Detect which cell encompasses the target text, then output its (x, y) center coordinate. 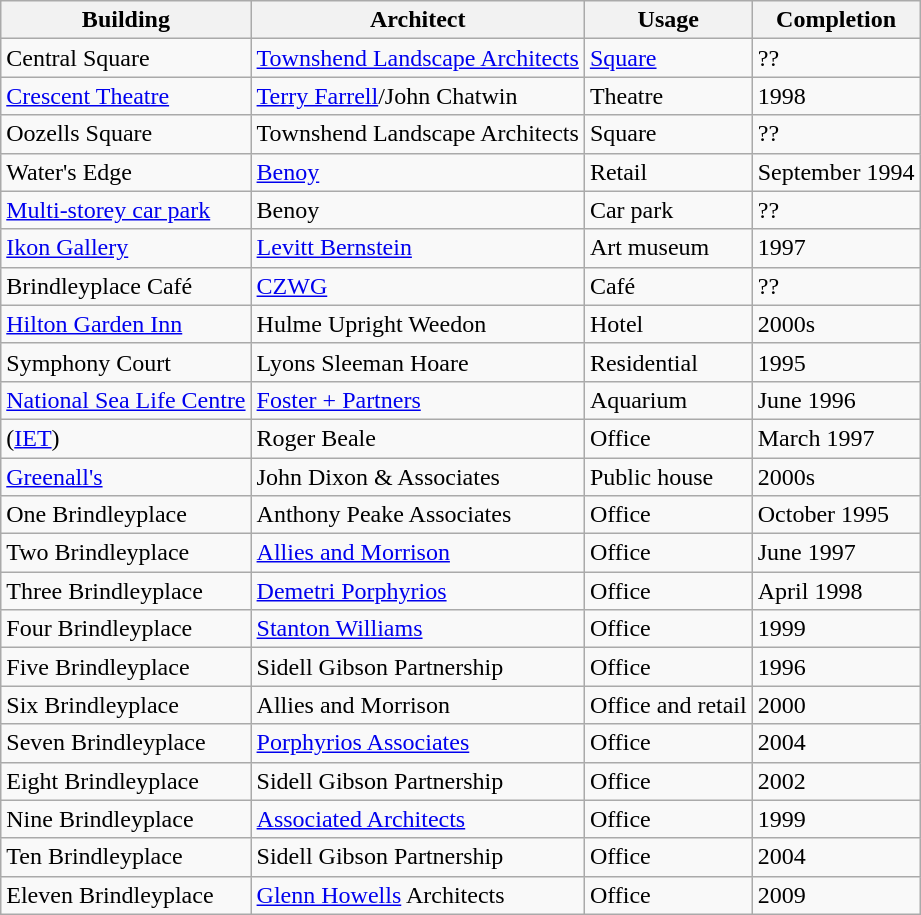
2009 (836, 895)
Water's Edge (126, 172)
Architect (418, 20)
CZWG (418, 286)
Five Brindleyplace (126, 667)
One Brindleyplace (126, 515)
Nine Brindleyplace (126, 819)
National Sea Life Centre (126, 400)
Four Brindleyplace (126, 629)
Eleven Brindleyplace (126, 895)
Central Square (126, 58)
2000 (836, 705)
Public house (668, 477)
Three Brindleyplace (126, 591)
Theatre (668, 96)
Porphyrios Associates (418, 743)
Car park (668, 210)
Anthony Peake Associates (418, 515)
Brindleyplace Café (126, 286)
Symphony Court (126, 362)
Ten Brindleyplace (126, 857)
Ikon Gallery (126, 248)
Terry Farrell/John Chatwin (418, 96)
Building (126, 20)
Stanton Williams (418, 629)
Art museum (668, 248)
Crescent Theatre (126, 96)
Glenn Howells Architects (418, 895)
Hulme Upright Weedon (418, 324)
October 1995 (836, 515)
Office and retail (668, 705)
Demetri Porphyrios (418, 591)
Associated Architects (418, 819)
Greenall's (126, 477)
1997 (836, 248)
Two Brindleyplace (126, 553)
John Dixon & Associates (418, 477)
Roger Beale (418, 438)
Lyons Sleeman Hoare (418, 362)
Retail (668, 172)
1998 (836, 96)
September 1994 (836, 172)
Usage (668, 20)
March 1997 (836, 438)
Oozells Square (126, 134)
Eight Brindleyplace (126, 781)
April 1998 (836, 591)
Café (668, 286)
Completion (836, 20)
June 1996 (836, 400)
Hotel (668, 324)
Six Brindleyplace (126, 705)
Foster + Partners (418, 400)
Residential (668, 362)
Levitt Bernstein (418, 248)
(IET) (126, 438)
2002 (836, 781)
1996 (836, 667)
1995 (836, 362)
Hilton Garden Inn (126, 324)
Aquarium (668, 400)
June 1997 (836, 553)
Seven Brindleyplace (126, 743)
Multi-storey car park (126, 210)
